Detect which cell encompasses the target text, then output its [x, y] center coordinate. 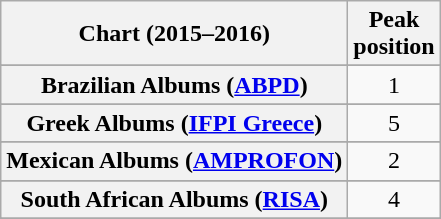
South African Albums (RISA) [174, 199]
Peak position [394, 34]
Mexican Albums (AMPROFON) [174, 161]
Brazilian Albums (ABPD) [174, 85]
Greek Albums (IFPI Greece) [174, 123]
5 [394, 123]
1 [394, 85]
Chart (2015–2016) [174, 34]
4 [394, 199]
2 [394, 161]
